From the cell containing the given text, extract its center point as (x, y) coordinate. 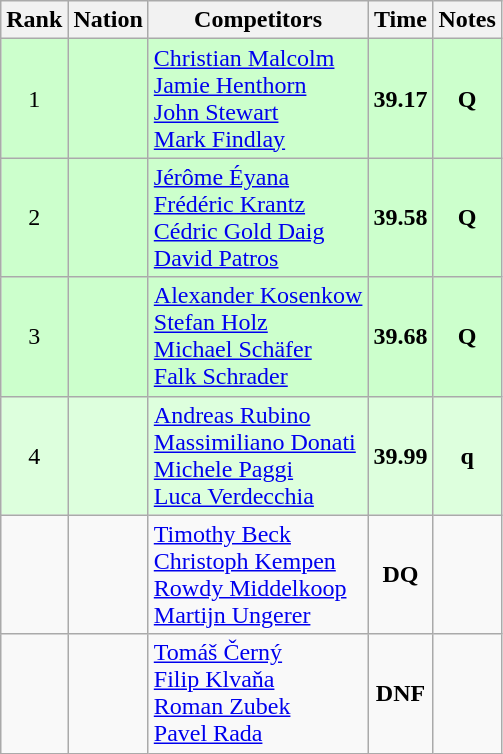
DQ (400, 574)
Andreas RubinoMassimiliano DonatiMichele PaggiLuca Verdecchia (258, 456)
1 (34, 98)
Notes (467, 20)
39.99 (400, 456)
DNF (400, 694)
39.68 (400, 336)
Rank (34, 20)
Jérôme ÉyanaFrédéric KrantzCédric Gold DaigDavid Patros (258, 218)
Alexander KosenkowStefan HolzMichael SchäferFalk Schrader (258, 336)
2 (34, 218)
Timothy BeckChristoph KempenRowdy MiddelkoopMartijn Ungerer (258, 574)
4 (34, 456)
Tomáš ČernýFilip KlvaňaRoman ZubekPavel Rada (258, 694)
Nation (108, 20)
Competitors (258, 20)
q (467, 456)
3 (34, 336)
39.17 (400, 98)
Christian MalcolmJamie HenthornJohn StewartMark Findlay (258, 98)
39.58 (400, 218)
Time (400, 20)
